Extract the [X, Y] coordinate from the center of the cell holding the provided text.  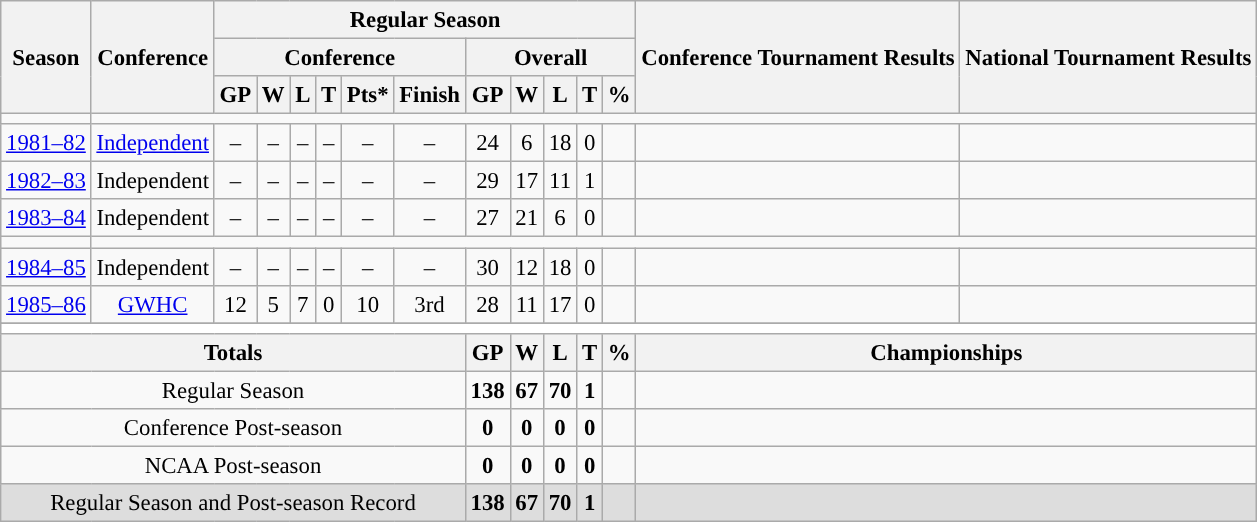
Overall [550, 58]
28 [488, 304]
Totals [233, 352]
Conference Tournament Results [798, 58]
29 [488, 181]
1982–83 [46, 181]
24 [488, 143]
NCAA Post-season [233, 465]
30 [488, 267]
Season [46, 58]
GWHC [152, 304]
1984–85 [46, 267]
7 [303, 304]
21 [526, 219]
Conference Post-season [233, 428]
Regular Season and Post-season Record [233, 503]
10 [367, 304]
Finish [430, 95]
5 [272, 304]
National Tournament Results [1108, 58]
Championships [946, 352]
27 [488, 219]
1985–86 [46, 304]
1983–84 [46, 219]
Pts* [367, 95]
1981–82 [46, 143]
3rd [430, 304]
